Determine the (x, y) coordinate at the center of the cell enclosing the given text.  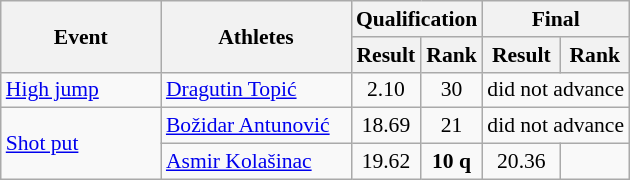
Athletes (256, 36)
20.36 (521, 162)
Shot put (81, 144)
19.62 (386, 162)
Final (556, 19)
18.69 (386, 126)
30 (452, 90)
High jump (81, 90)
Event (81, 36)
Božidar Antunović (256, 126)
10 q (452, 162)
Asmir Kolašinac (256, 162)
Dragutin Topić (256, 90)
2.10 (386, 90)
Qualification (416, 19)
21 (452, 126)
